Locate the cell with the specified text and output its (x, y) center coordinate. 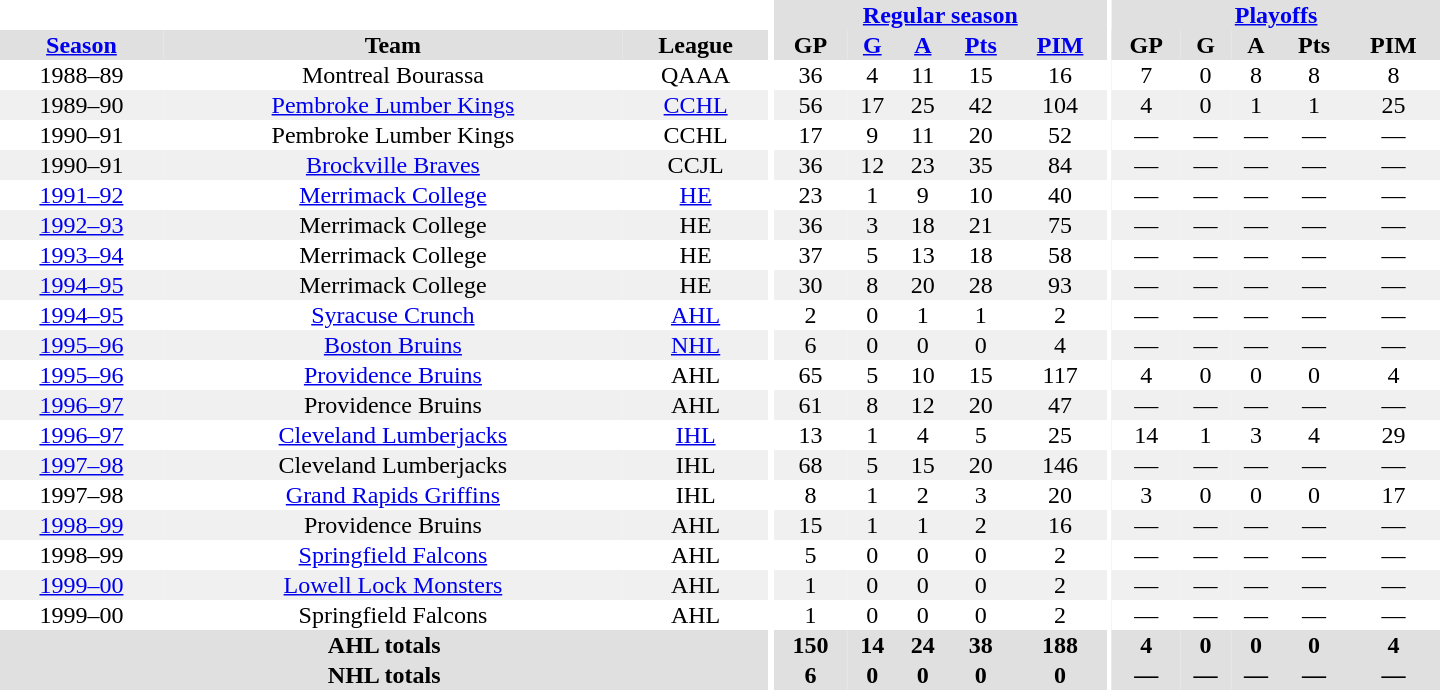
1989–90 (82, 105)
188 (1060, 645)
NHL totals (384, 675)
24 (924, 645)
38 (981, 645)
58 (1060, 255)
7 (1146, 75)
Lowell Lock Monsters (393, 585)
QAAA (696, 75)
Boston Bruins (393, 345)
61 (810, 405)
AHL totals (384, 645)
1993–94 (82, 255)
28 (981, 285)
150 (810, 645)
29 (1394, 435)
42 (981, 105)
104 (1060, 105)
84 (1060, 165)
52 (1060, 135)
146 (1060, 465)
30 (810, 285)
37 (810, 255)
1991–92 (82, 195)
68 (810, 465)
Montreal Bourassa (393, 75)
NHL (696, 345)
Syracuse Crunch (393, 315)
56 (810, 105)
65 (810, 375)
1988–89 (82, 75)
League (696, 45)
Brockville Braves (393, 165)
Season (82, 45)
75 (1060, 225)
35 (981, 165)
Team (393, 45)
47 (1060, 405)
CCJL (696, 165)
93 (1060, 285)
21 (981, 225)
40 (1060, 195)
1992–93 (82, 225)
Regular season (940, 15)
Grand Rapids Griffins (393, 495)
117 (1060, 375)
Playoffs (1276, 15)
